Identify which cell holds the provided text, then report its [x, y] central coordinate. 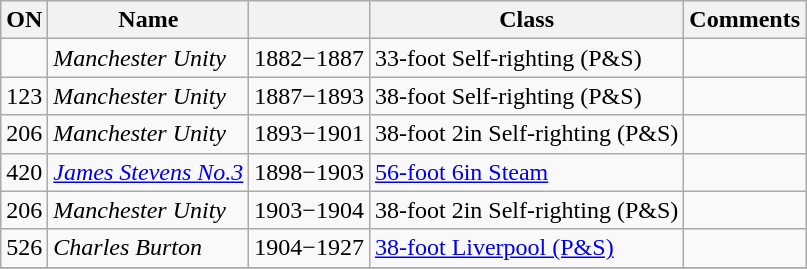
ON [24, 20]
Charles Burton [148, 248]
1904−1927 [310, 248]
Comments [745, 20]
1887−1893 [310, 96]
420 [24, 172]
56-foot 6in Steam [526, 172]
1903−1904 [310, 210]
123 [24, 96]
Name [148, 20]
1893−1901 [310, 134]
38-foot Self-righting (P&S) [526, 96]
38-foot Liverpool (P&S) [526, 248]
526 [24, 248]
1898−1903 [310, 172]
James Stevens No.3 [148, 172]
1882−1887 [310, 58]
33-foot Self-righting (P&S) [526, 58]
Class [526, 20]
